Output the [x, y] coordinate of the center of the cell containing the given text.  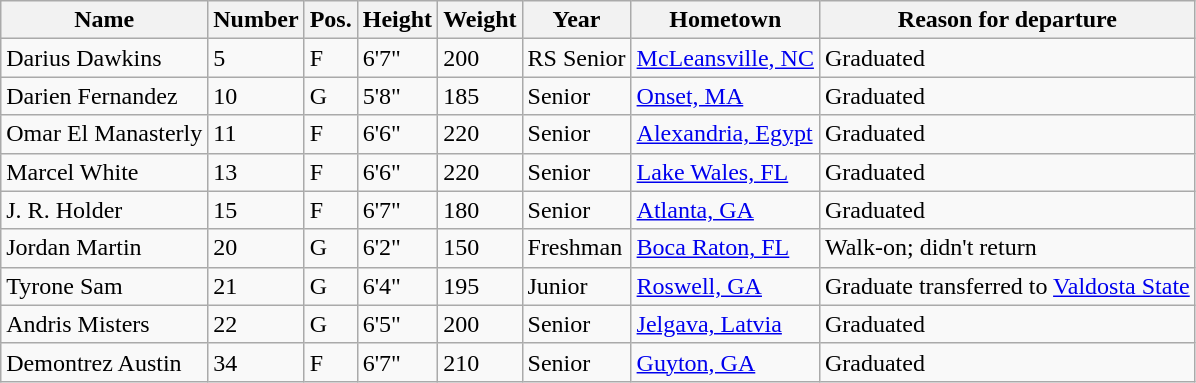
150 [480, 248]
Year [576, 20]
Onset, MA [725, 96]
Roswell, GA [725, 286]
5'8" [397, 96]
22 [256, 324]
Alexandria, Egypt [725, 134]
Junior [576, 286]
34 [256, 362]
Hometown [725, 20]
Tyrone Sam [104, 286]
185 [480, 96]
Walk-on; didn't return [1007, 248]
J. R. Holder [104, 210]
6'4" [397, 286]
10 [256, 96]
Marcel White [104, 172]
McLeansville, NC [725, 58]
Guyton, GA [725, 362]
6'5" [397, 324]
15 [256, 210]
5 [256, 58]
Omar El Manasterly [104, 134]
Weight [480, 20]
Pos. [330, 20]
Boca Raton, FL [725, 248]
Freshman [576, 248]
Demontrez Austin [104, 362]
195 [480, 286]
Number [256, 20]
Name [104, 20]
Darien Fernandez [104, 96]
20 [256, 248]
210 [480, 362]
Lake Wales, FL [725, 172]
13 [256, 172]
180 [480, 210]
Darius Dawkins [104, 58]
Jelgava, Latvia [725, 324]
11 [256, 134]
Graduate transferred to Valdosta State [1007, 286]
Atlanta, GA [725, 210]
Height [397, 20]
RS Senior [576, 58]
Jordan Martin [104, 248]
Reason for departure [1007, 20]
Andris Misters [104, 324]
6'2" [397, 248]
21 [256, 286]
